Locate the cell with the specified text and output its (X, Y) center coordinate. 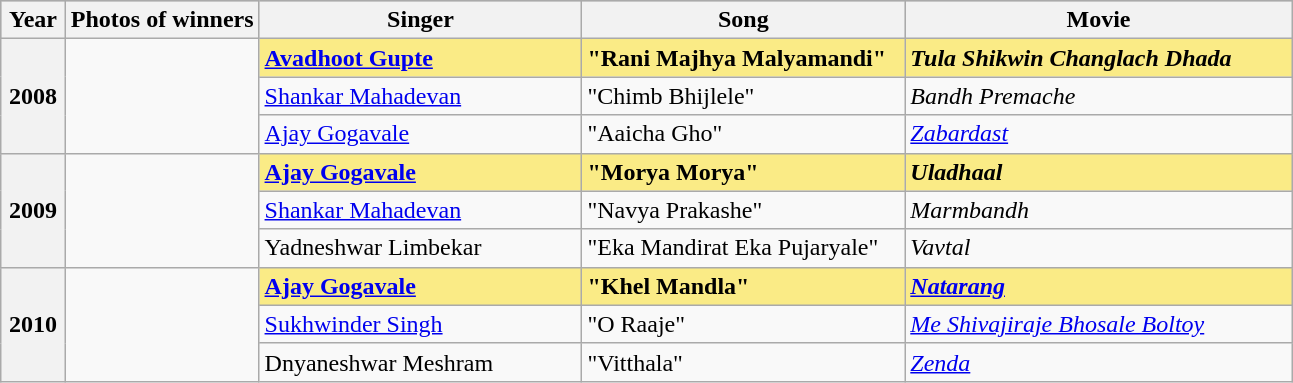
Song (744, 20)
2010 (34, 324)
Marmbandh (1099, 210)
Avadhoot Gupte (420, 58)
"Aaicha Gho" (744, 134)
Movie (1099, 20)
"Vitthala" (744, 362)
"Morya Morya" (744, 172)
Dnyaneshwar Meshram (420, 362)
"Eka Mandirat Eka Pujaryale" (744, 248)
Uladhaal (1099, 172)
Bandh Premache (1099, 96)
Zabardast (1099, 134)
Natarang (1099, 286)
2009 (34, 210)
"Rani Majhya Malyamandi" (744, 58)
Photos of winners (162, 20)
"O Raaje" (744, 324)
Me Shivajiraje Bhosale Boltoy (1099, 324)
Singer (420, 20)
Tula Shikwin Changlach Dhada (1099, 58)
2008 (34, 96)
Year (34, 20)
Yadneshwar Limbekar (420, 248)
"Navya Prakashe" (744, 210)
"Chimb Bhijlele" (744, 96)
"Khel Mandla" (744, 286)
Vavtal (1099, 248)
Sukhwinder Singh (420, 324)
Zenda (1099, 362)
